For the text-containing cell, return its midpoint in (x, y) coordinate format. 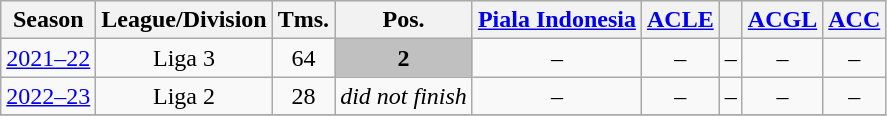
Pos. (404, 20)
League/Division (184, 20)
2021–22 (48, 58)
Season (48, 20)
2022–23 (48, 96)
28 (303, 96)
ACLE (680, 20)
Liga 2 (184, 96)
ACGL (782, 20)
Piala Indonesia (556, 20)
ACC (854, 20)
2 (404, 58)
64 (303, 58)
did not finish (404, 96)
Tms. (303, 20)
Liga 3 (184, 58)
